Return the (X, Y) coordinate for the center point of the cell that contains the specified text.  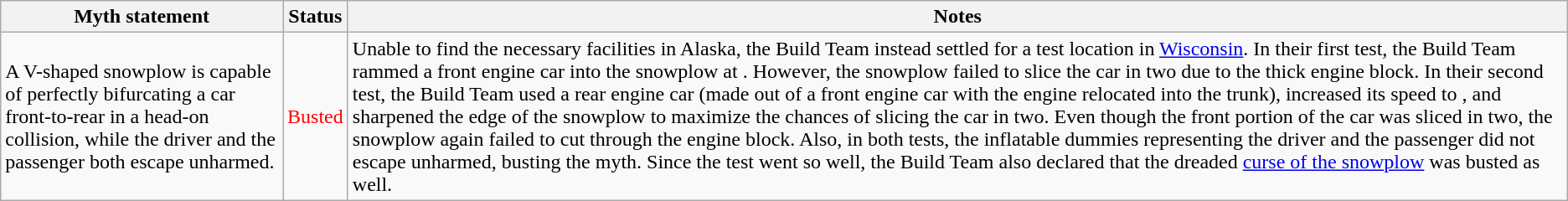
Myth statement (142, 17)
Busted (316, 116)
Status (316, 17)
Notes (957, 17)
